For the text-containing cell, return its midpoint in [X, Y] coordinate format. 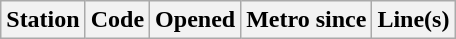
Code [117, 20]
Line(s) [414, 20]
Metro since [306, 20]
Opened [196, 20]
Station [43, 20]
